Scan for the cell matching the given text and deliver its [x, y] coordinate at center. 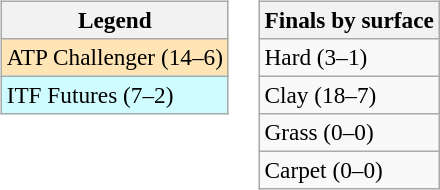
ATP Challenger (14–6) [114, 57]
Clay (18–7) [349, 95]
Carpet (0–0) [349, 171]
Grass (0–0) [349, 133]
Finals by surface [349, 20]
Hard (3–1) [349, 57]
ITF Futures (7–2) [114, 95]
Legend [114, 20]
